Find where the given text appears and provide that cell's center as [x, y] coordinate. 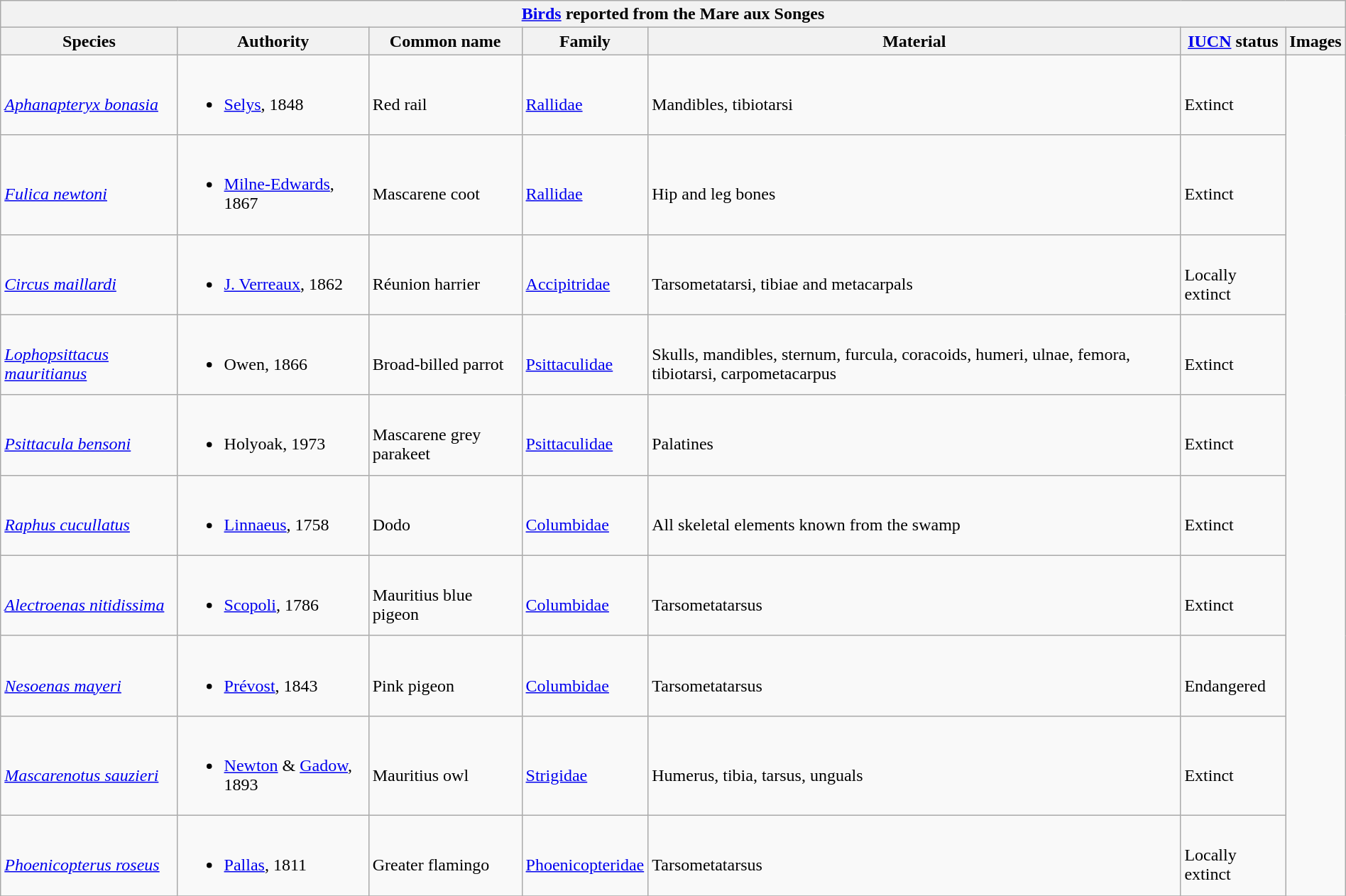
Mandibles, tibiotarsi [914, 95]
Psittacula bensoni [89, 435]
Species [89, 41]
Humerus, tibia, tarsus, unguals [914, 765]
Broad-billed parrot [445, 355]
Pallas, 1811 [273, 855]
Red rail [445, 95]
Accipitridae [585, 274]
Réunion harrier [445, 274]
Scopoli, 1786 [273, 595]
Dodo [445, 515]
Images [1315, 41]
Alectroenas nitidissima [89, 595]
Family [585, 41]
Mascarene grey parakeet [445, 435]
Endangered [1233, 676]
Skulls, mandibles, sternum, furcula, coracoids, humeri, ulnae, femora, tibiotarsi, carpometacarpus [914, 355]
Nesoenas mayeri [89, 676]
Owen, 1866 [273, 355]
Greater flamingo [445, 855]
Pink pigeon [445, 676]
Mauritius owl [445, 765]
Lophopsittacus mauritianus [89, 355]
Aphanapteryx bonasia [89, 95]
Mascarene coot [445, 185]
Palatines [914, 435]
Mascarenotus sauzieri [89, 765]
All skeletal elements known from the swamp [914, 515]
Prévost, 1843 [273, 676]
IUCN status [1233, 41]
Hip and leg bones [914, 185]
Selys, 1848 [273, 95]
Mauritius blue pigeon [445, 595]
Holyoak, 1973 [273, 435]
Raphus cucullatus [89, 515]
Tarsometatarsi, tibiae and metacarpals [914, 274]
Phoenicopteridae [585, 855]
Circus maillardi [89, 274]
Fulica newtoni [89, 185]
Material [914, 41]
J. Verreaux, 1862 [273, 274]
Linnaeus, 1758 [273, 515]
Phoenicopterus roseus [89, 855]
Common name [445, 41]
Authority [273, 41]
Milne-Edwards, 1867 [273, 185]
Strigidae [585, 765]
Birds reported from the Mare aux Songes [673, 14]
Newton & Gadow, 1893 [273, 765]
